Extract the (x, y) coordinate from the center of the cell holding the provided text.  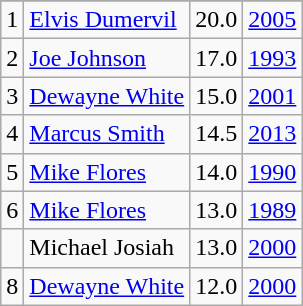
6 (12, 210)
Joe Johnson (107, 58)
3 (12, 96)
2005 (272, 20)
15.0 (216, 96)
12.0 (216, 286)
1990 (272, 172)
Marcus Smith (107, 134)
1993 (272, 58)
14.0 (216, 172)
Elvis Dumervil (107, 20)
14.5 (216, 134)
1989 (272, 210)
1 (12, 20)
2013 (272, 134)
20.0 (216, 20)
2 (12, 58)
8 (12, 286)
5 (12, 172)
2001 (272, 96)
Michael Josiah (107, 248)
4 (12, 134)
17.0 (216, 58)
